Provide the (x, y) coordinate of the cell's center where the given text is located.  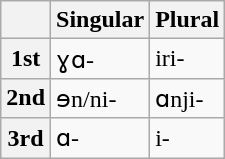
2nd (26, 98)
ɘn/ni- (100, 98)
ɣɑ- (100, 59)
ɑnji- (188, 98)
Singular (100, 20)
i- (188, 138)
1st (26, 59)
3rd (26, 138)
Plural (188, 20)
iri- (188, 59)
ɑ- (100, 138)
